Provide the (x, y) coordinate of the cell's center where the given text is located.  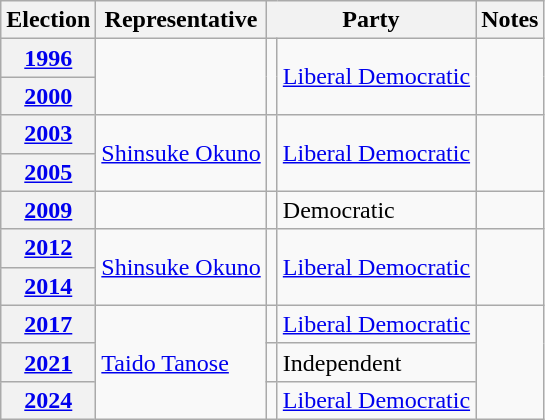
1996 (48, 58)
2021 (48, 362)
Representative (181, 20)
Party (370, 20)
2009 (48, 210)
Taido Tanose (181, 362)
2000 (48, 96)
Election (48, 20)
Notes (510, 20)
2014 (48, 286)
2017 (48, 324)
2024 (48, 400)
Independent (376, 362)
2005 (48, 172)
2012 (48, 248)
Democratic (376, 210)
2003 (48, 134)
